Extract the (x, y) coordinate from the center of the cell holding the provided text.  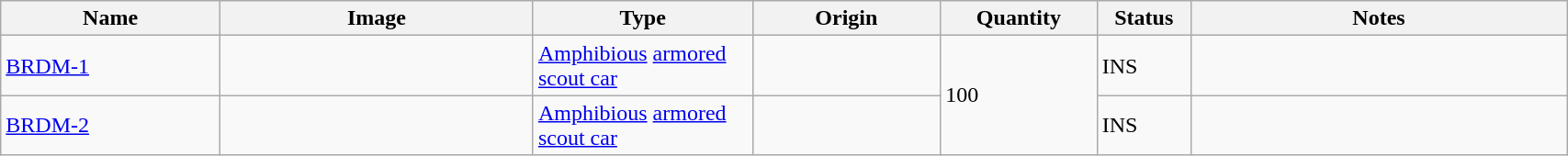
Image (377, 18)
Quantity (1019, 18)
Type (643, 18)
BRDM-2 (110, 125)
Name (110, 18)
Status (1144, 18)
BRDM-1 (110, 66)
Notes (1378, 18)
100 (1019, 95)
Origin (847, 18)
